From the cell containing the given text, extract its center point as (x, y) coordinate. 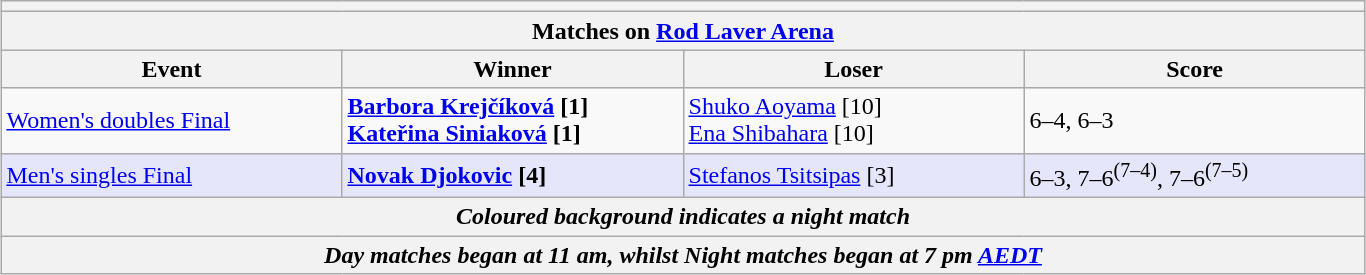
Novak Djokovic [4] (512, 176)
Score (1194, 69)
Women's doubles Final (172, 120)
Matches on Rod Laver Arena (683, 31)
Men's singles Final (172, 176)
Day matches began at 11 am, whilst Night matches began at 7 pm AEDT (683, 255)
Loser (854, 69)
6–4, 6–3 (1194, 120)
Stefanos Tsitsipas [3] (854, 176)
Shuko Aoyama [10] Ena Shibahara [10] (854, 120)
Barbora Krejčíková [1] Kateřina Siniaková [1] (512, 120)
Event (172, 69)
Coloured background indicates a night match (683, 217)
Winner (512, 69)
6–3, 7–6(7–4), 7–6(7–5) (1194, 176)
